Output the [x, y] coordinate of the center of the cell containing the given text.  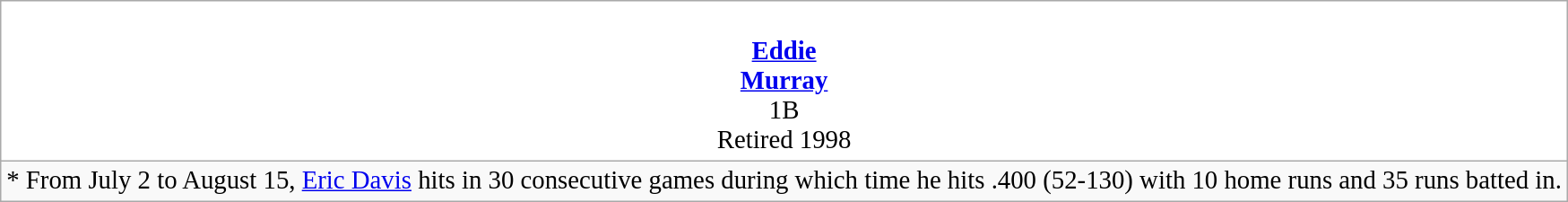
EddieMurray1BRetired 1998 [784, 81]
* From July 2 to August 15, Eric Davis hits in 30 consecutive games during which time he hits .400 (52-130) with 10 home runs and 35 runs batted in. [784, 181]
